From the cell containing the given text, extract its center point as (X, Y) coordinate. 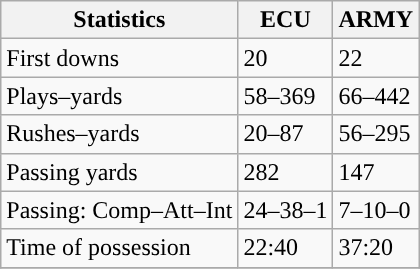
First downs (120, 58)
37:20 (376, 248)
20–87 (286, 134)
7–10–0 (376, 210)
66–442 (376, 96)
Plays–yards (120, 96)
Passing yards (120, 172)
22:40 (286, 248)
22 (376, 58)
147 (376, 172)
Time of possession (120, 248)
58–369 (286, 96)
282 (286, 172)
56–295 (376, 134)
Passing: Comp–Att–Int (120, 210)
Statistics (120, 20)
ARMY (376, 20)
Rushes–yards (120, 134)
ECU (286, 20)
24–38–1 (286, 210)
20 (286, 58)
